Return (X, Y) of the center of cell containing provided text 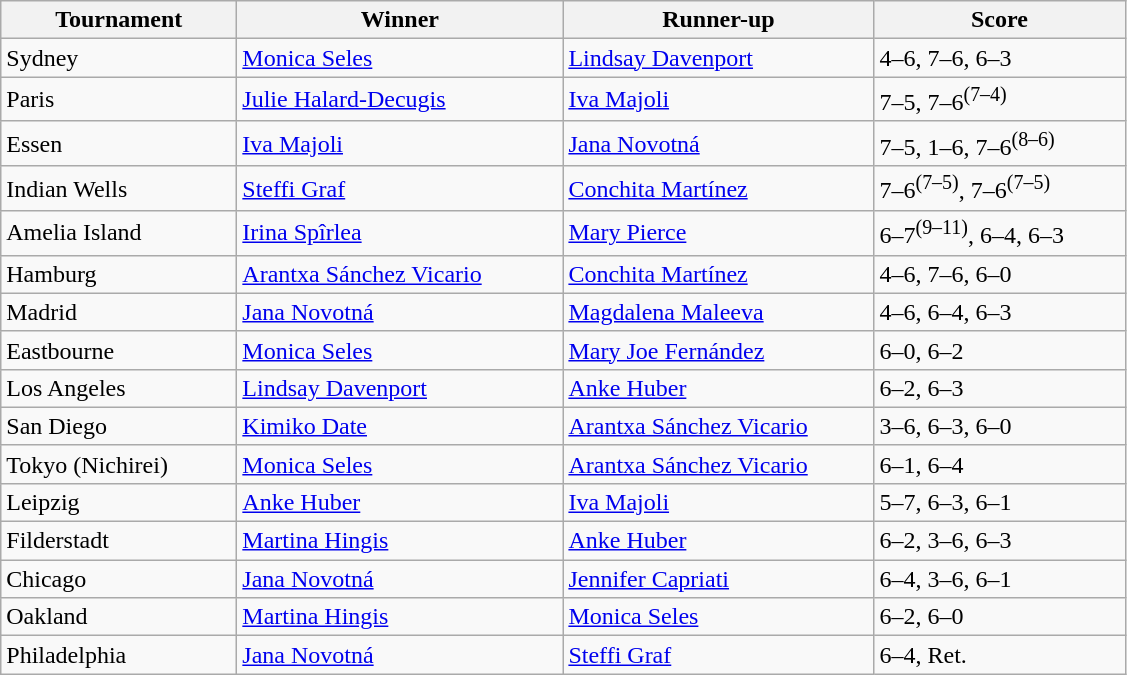
Julie Halard-Decugis (400, 100)
Score (1000, 20)
6–4, 3–6, 6–1 (1000, 579)
3–6, 6–3, 6–0 (1000, 426)
6–1, 6–4 (1000, 464)
Mary Pierce (718, 234)
Leipzig (119, 502)
Kimiko Date (400, 426)
Runner-up (718, 20)
6–7(9–11), 6–4, 6–3 (1000, 234)
Mary Joe Fernández (718, 350)
Paris (119, 100)
Tokyo (Nichirei) (119, 464)
Tournament (119, 20)
Oakland (119, 617)
7–6(7–5), 7–6(7–5) (1000, 188)
Chicago (119, 579)
4–6, 7–6, 6–3 (1000, 58)
6–4, Ret. (1000, 655)
6–2, 6–0 (1000, 617)
4–6, 6–4, 6–3 (1000, 312)
Irina Spîrlea (400, 234)
Essen (119, 144)
Winner (400, 20)
Madrid (119, 312)
Indian Wells (119, 188)
Hamburg (119, 274)
Amelia Island (119, 234)
6–2, 3–6, 6–3 (1000, 541)
6–0, 6–2 (1000, 350)
6–2, 6–3 (1000, 388)
4–6, 7–6, 6–0 (1000, 274)
Magdalena Maleeva (718, 312)
7–5, 1–6, 7–6(8–6) (1000, 144)
Philadelphia (119, 655)
7–5, 7–6(7–4) (1000, 100)
Los Angeles (119, 388)
Eastbourne (119, 350)
Sydney (119, 58)
Filderstadt (119, 541)
5–7, 6–3, 6–1 (1000, 502)
Jennifer Capriati (718, 579)
San Diego (119, 426)
